Determine the [X, Y] coordinate at the center of the cell enclosing the given text.  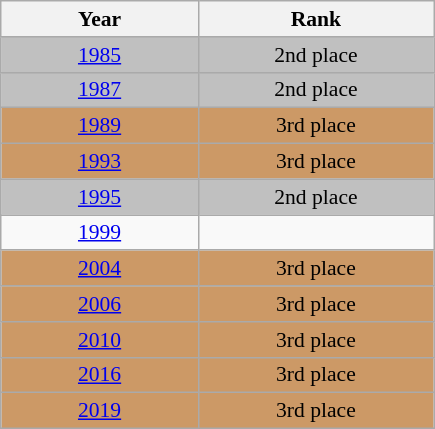
1987 [100, 90]
2016 [100, 375]
2010 [100, 340]
1995 [100, 197]
1999 [100, 233]
1989 [100, 126]
2004 [100, 269]
2019 [100, 411]
2006 [100, 304]
Year [100, 19]
1993 [100, 162]
Rank [316, 19]
1985 [100, 55]
